Identify which cell holds the provided text, then report its (X, Y) central coordinate. 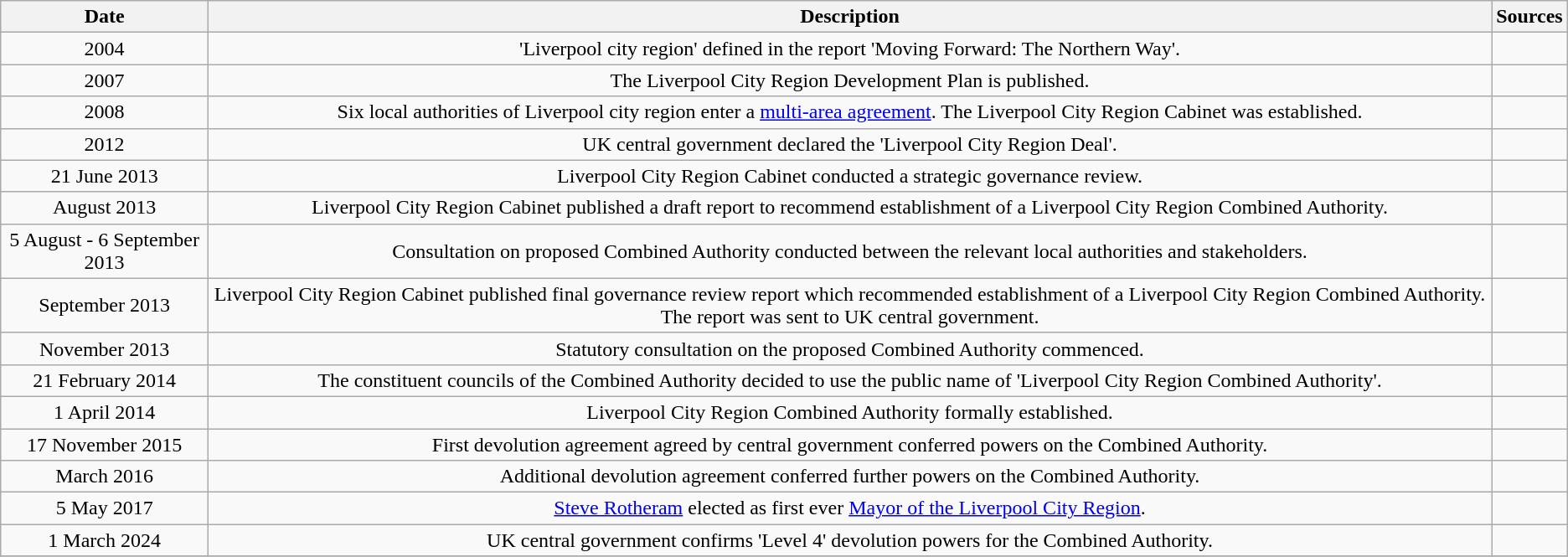
Statutory consultation on the proposed Combined Authority commenced. (850, 348)
Additional devolution agreement conferred further powers on the Combined Authority. (850, 477)
The constituent councils of the Combined Authority decided to use the public name of 'Liverpool City Region Combined Authority'. (850, 380)
2004 (105, 49)
UK central government confirms 'Level 4' devolution powers for the Combined Authority. (850, 540)
Consultation on proposed Combined Authority conducted between the relevant local authorities and stakeholders. (850, 251)
1 March 2024 (105, 540)
September 2013 (105, 305)
First devolution agreement agreed by central government conferred powers on the Combined Authority. (850, 445)
Liverpool City Region Combined Authority formally established. (850, 412)
Description (850, 17)
5 August - 6 September 2013 (105, 251)
21 June 2013 (105, 176)
17 November 2015 (105, 445)
2008 (105, 112)
Sources (1529, 17)
Steve Rotheram elected as first ever Mayor of the Liverpool City Region. (850, 508)
'Liverpool city region' defined in the report 'Moving Forward: The Northern Way'. (850, 49)
Date (105, 17)
The Liverpool City Region Development Plan is published. (850, 80)
Liverpool City Region Cabinet conducted a strategic governance review. (850, 176)
November 2013 (105, 348)
Liverpool City Region Cabinet published a draft report to recommend establishment of a Liverpool City Region Combined Authority. (850, 208)
Six local authorities of Liverpool city region enter a multi-area agreement. The Liverpool City Region Cabinet was established. (850, 112)
2012 (105, 144)
March 2016 (105, 477)
August 2013 (105, 208)
1 April 2014 (105, 412)
UK central government declared the 'Liverpool City Region Deal'. (850, 144)
21 February 2014 (105, 380)
5 May 2017 (105, 508)
2007 (105, 80)
